Determine the [x, y] coordinate at the center of the cell enclosing the given text.  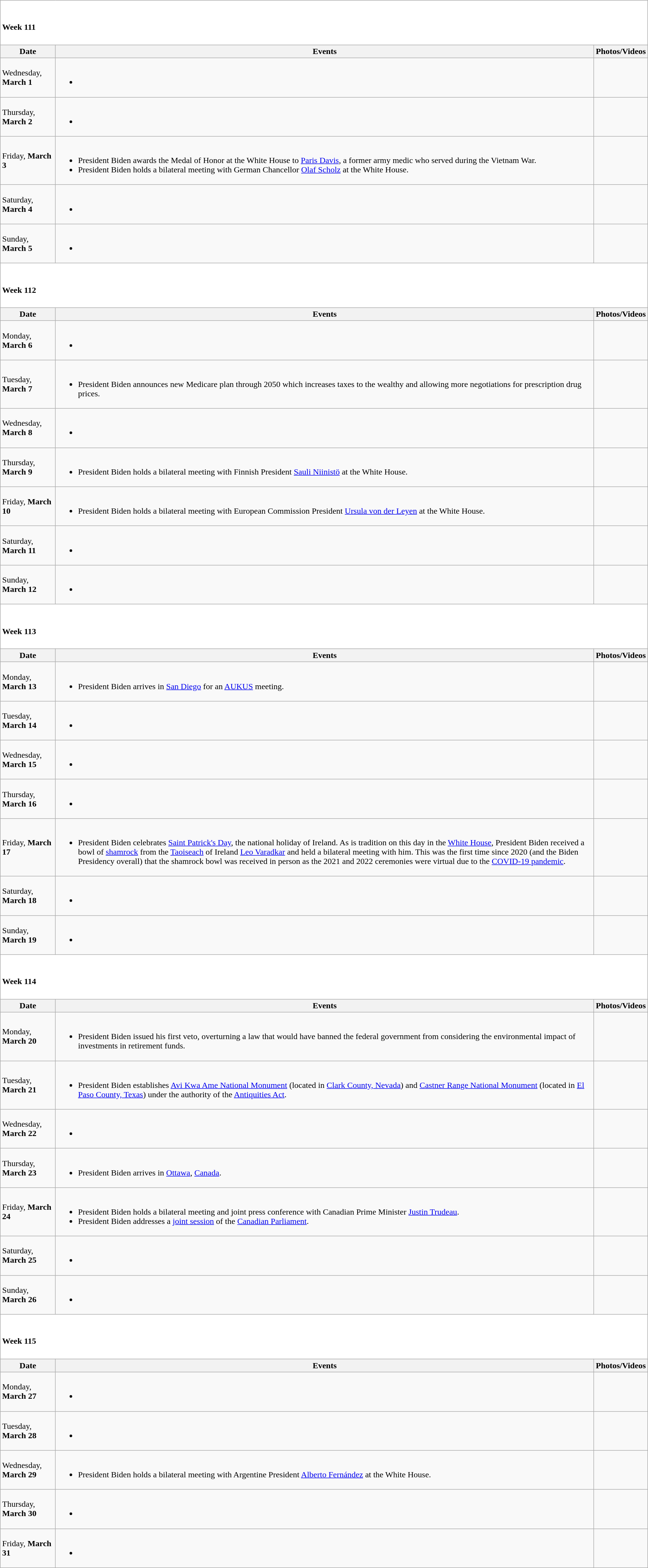
Monday, March 6 [28, 341]
Saturday, March 11 [28, 546]
Week 113 [324, 627]
Sunday, March 26 [28, 1295]
Friday, March 10 [28, 506]
Monday, March 27 [28, 1391]
Friday, March 31 [28, 1548]
Week 115 [324, 1337]
President Biden arrives in San Diego for an AUKUS meeting. [325, 681]
Wednesday, March 1 [28, 78]
Thursday, March 16 [28, 799]
President Biden holds a bilateral meeting with European Commission President Ursula von der Leyen at the White House. [325, 506]
Tuesday, March 28 [28, 1431]
Tuesday, March 14 [28, 721]
Wednesday, March 8 [28, 428]
Thursday, March 23 [28, 1168]
Friday, March 24 [28, 1212]
Friday, March 17 [28, 847]
Week 111 [324, 23]
Monday, March 13 [28, 681]
President Biden holds a bilateral meeting with Argentine President Alberto Fernández at the White House. [325, 1470]
President Biden holds a bilateral meeting with Finnish President Sauli Niinistö at the White House. [325, 467]
Week 112 [324, 285]
Wednesday, March 29 [28, 1470]
Saturday, March 25 [28, 1256]
Tuesday, March 21 [28, 1085]
Thursday, March 30 [28, 1509]
Saturday, March 18 [28, 896]
Week 114 [324, 977]
Sunday, March 12 [28, 584]
Saturday, March 4 [28, 204]
Wednesday, March 22 [28, 1129]
President Biden arrives in Ottawa, Canada. [325, 1168]
Sunday, March 19 [28, 935]
Monday, March 20 [28, 1037]
Friday, March 3 [28, 161]
Tuesday, March 7 [28, 384]
Wednesday, March 15 [28, 759]
Thursday, March 9 [28, 467]
Sunday, March 5 [28, 244]
Thursday, March 2 [28, 117]
